Pinpoint the cell where the given text exists, returning its [X, Y] midpoint coordinate. 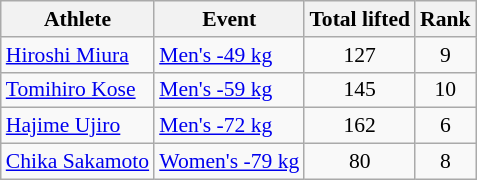
8 [446, 162]
10 [446, 90]
Men's -49 kg [229, 55]
Rank [446, 19]
145 [360, 90]
Chika Sakamoto [78, 162]
80 [360, 162]
Event [229, 19]
Hiroshi Miura [78, 55]
Men's -59 kg [229, 90]
Athlete [78, 19]
Tomihiro Kose [78, 90]
9 [446, 55]
Total lifted [360, 19]
162 [360, 126]
127 [360, 55]
Hajime Ujiro [78, 126]
Men's -72 kg [229, 126]
6 [446, 126]
Women's -79 kg [229, 162]
